Extract the (X, Y) coordinate from the center of the cell holding the provided text.  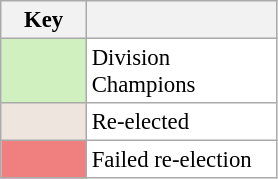
Failed re-election (182, 160)
Re-elected (182, 122)
Division Champions (182, 72)
Key (44, 20)
